Search for the cell housing the specified text and yield its (x, y) center coordinate. 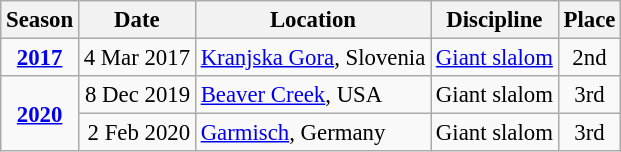
Location (312, 20)
8 Dec 2019 (136, 95)
Date (136, 20)
2020 (40, 114)
2nd (589, 58)
Beaver Creek, USA (312, 95)
Place (589, 20)
2017 (40, 58)
Garmisch, Germany (312, 133)
Season (40, 20)
Discipline (495, 20)
2 Feb 2020 (136, 133)
4 Mar 2017 (136, 58)
Kranjska Gora, Slovenia (312, 58)
